From the cell containing the given text, extract its center point as [x, y] coordinate. 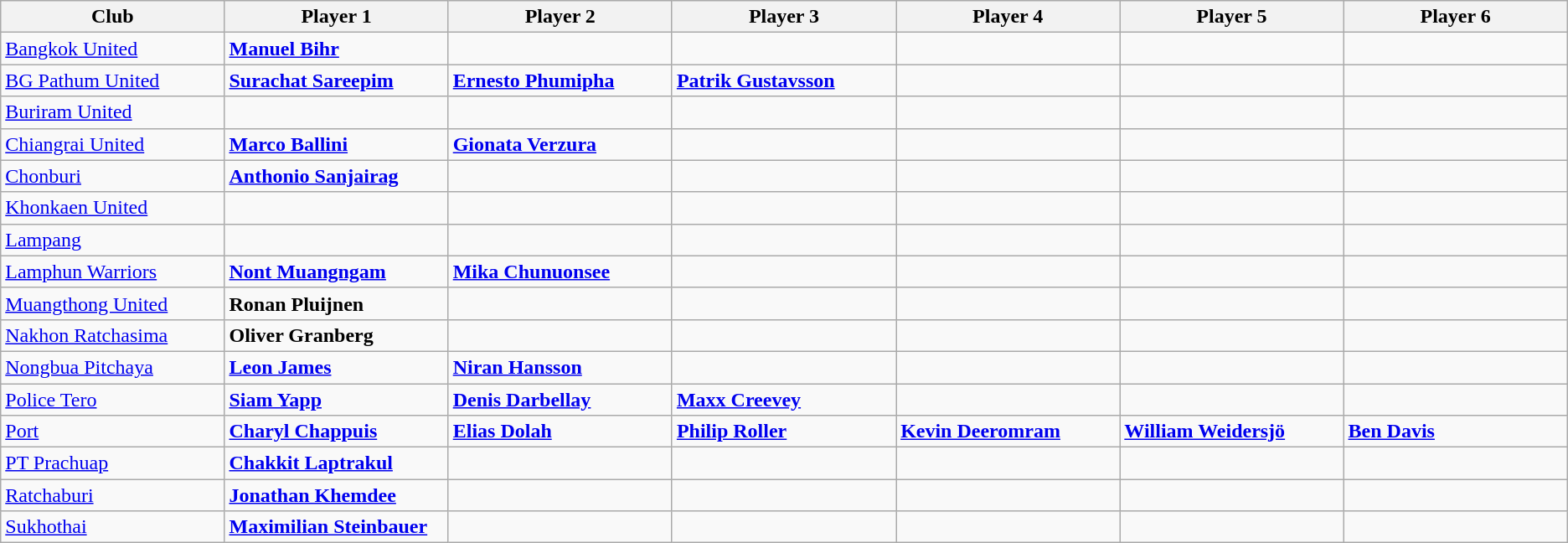
Nont Muangngam [337, 271]
BG Pathum United [112, 80]
Lampang [112, 240]
Maximilian Steinbauer [337, 527]
Maxx Creevey [784, 400]
Ronan Pluijnen [337, 303]
Gionata Verzura [560, 144]
Niran Hansson [560, 367]
Siam Yapp [337, 400]
Player 3 [784, 17]
Muangthong United [112, 303]
Player 1 [337, 17]
William Weidersjö [1231, 432]
Player 6 [1456, 17]
Nongbua Pitchaya [112, 367]
Elias Dolah [560, 432]
Surachat Sareepim [337, 80]
Sukhothai [112, 527]
Nakhon Ratchasima [112, 335]
Ben Davis [1456, 432]
Charyl Chappuis [337, 432]
Ernesto Phumipha [560, 80]
Anthonio Sanjairag [337, 176]
Police Tero [112, 400]
Philip Roller [784, 432]
Khonkaen United [112, 208]
Chakkit Laptrakul [337, 463]
Manuel Bihr [337, 49]
Player 4 [1008, 17]
Chonburi [112, 176]
Port [112, 432]
Marco Ballini [337, 144]
Jonathan Khemdee [337, 495]
Chiangrai United [112, 144]
Oliver Granberg [337, 335]
Lamphun Warriors [112, 271]
Player 2 [560, 17]
Denis Darbellay [560, 400]
Buriram United [112, 112]
Mika Chunuonsee [560, 271]
Leon James [337, 367]
Ratchaburi [112, 495]
PT Prachuap [112, 463]
Bangkok United [112, 49]
Kevin Deeromram [1008, 432]
Player 5 [1231, 17]
Club [112, 17]
Patrik Gustavsson [784, 80]
